Search for the cell housing the specified text and yield its (X, Y) center coordinate. 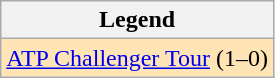
Legend (138, 20)
ATP Challenger Tour (1–0) (138, 58)
